Output the (x, y) coordinate of the center of the cell containing the given text.  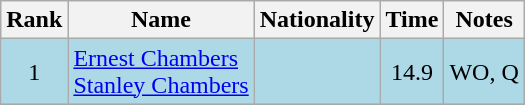
WO, Q (484, 72)
Ernest ChambersStanley Chambers (161, 72)
Notes (484, 20)
Rank (34, 20)
14.9 (412, 72)
1 (34, 72)
Name (161, 20)
Time (412, 20)
Nationality (317, 20)
